Identify which cell holds the provided text, then report its (X, Y) central coordinate. 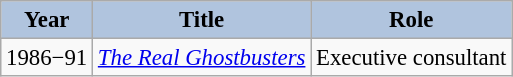
Executive consultant (412, 58)
Title (202, 20)
1986−91 (47, 58)
Role (412, 20)
The Real Ghostbusters (202, 58)
Year (47, 20)
